Provide the (X, Y) coordinate of the cell's center where the given text is located.  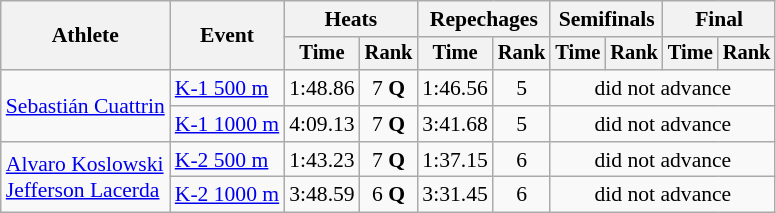
3:48.59 (322, 195)
Semifinals (606, 19)
K-1 1000 m (227, 124)
6 Q (389, 195)
Alvaro KoslowskiJefferson Lacerda (86, 178)
Heats (350, 19)
1:48.86 (322, 88)
Sebastián Cuattrin (86, 106)
Event (227, 36)
K-2 500 m (227, 160)
4:09.13 (322, 124)
1:43.23 (322, 160)
K-2 1000 m (227, 195)
Final (719, 19)
1:46.56 (454, 88)
1:37.15 (454, 160)
Athlete (86, 36)
3:31.45 (454, 195)
Repechages (484, 19)
K-1 500 m (227, 88)
3:41.68 (454, 124)
